Scan for the cell matching the given text and deliver its (X, Y) coordinate at center. 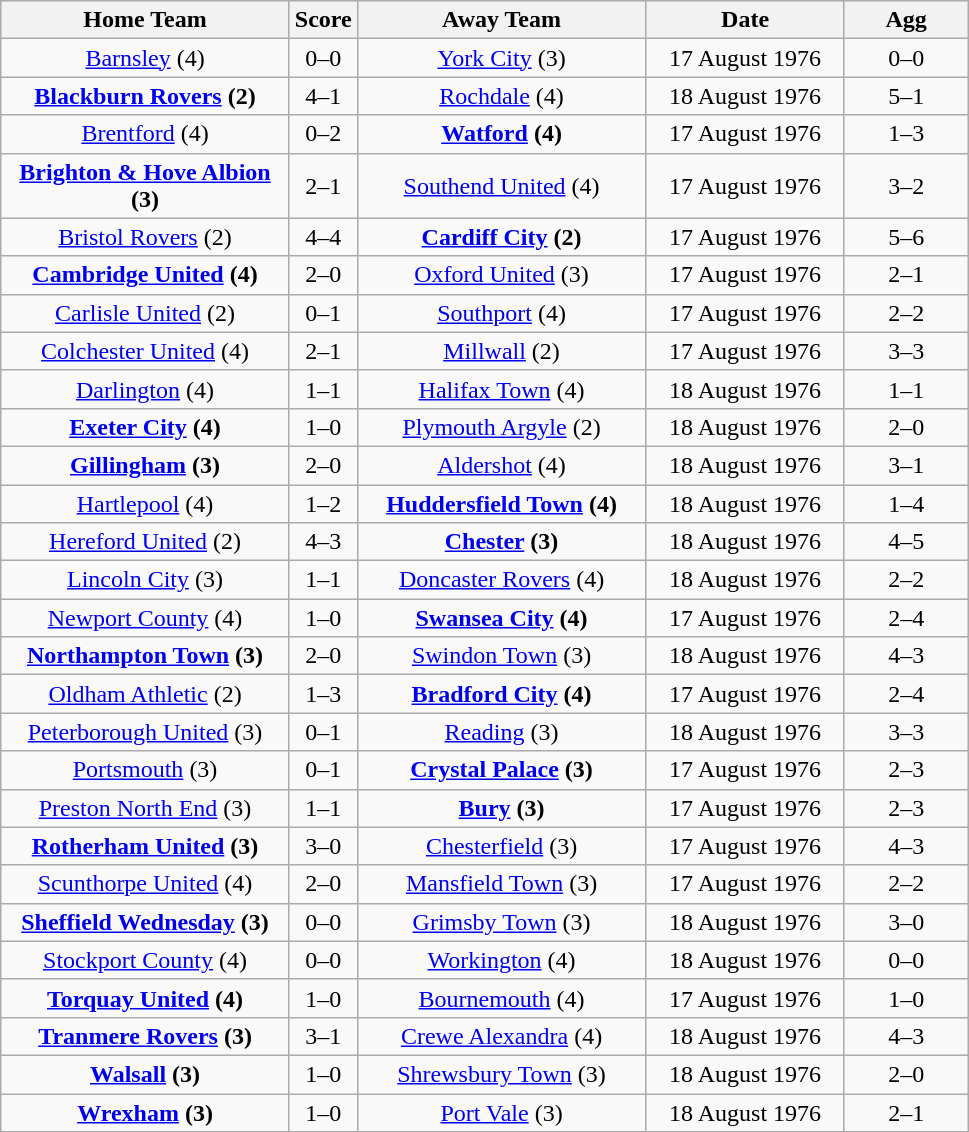
Cambridge United (4) (146, 275)
Home Team (146, 20)
Lincoln City (3) (146, 580)
Agg (906, 20)
Hereford United (2) (146, 542)
Newport County (4) (146, 618)
4–4 (323, 237)
Hartlepool (4) (146, 503)
Stockport County (4) (146, 960)
Preston North End (3) (146, 808)
Oldham Athletic (2) (146, 694)
Shrewsbury Town (3) (502, 1074)
Barnsley (4) (146, 58)
Northampton Town (3) (146, 656)
Millwall (2) (502, 351)
Exeter City (4) (146, 427)
Peterborough United (3) (146, 732)
Away Team (502, 20)
Scunthorpe United (4) (146, 884)
Bury (3) (502, 808)
Walsall (3) (146, 1074)
Bradford City (4) (502, 694)
1–2 (323, 503)
Watford (4) (502, 134)
Brighton & Hove Albion (3) (146, 186)
Portsmouth (3) (146, 770)
Colchester United (4) (146, 351)
Plymouth Argyle (2) (502, 427)
York City (3) (502, 58)
4–5 (906, 542)
Oxford United (3) (502, 275)
Halifax Town (4) (502, 389)
Aldershot (4) (502, 465)
5–1 (906, 96)
4–1 (323, 96)
Southport (4) (502, 313)
3–2 (906, 186)
Reading (3) (502, 732)
Cardiff City (2) (502, 237)
Brentford (4) (146, 134)
Darlington (4) (146, 389)
Port Vale (3) (502, 1113)
Wrexham (3) (146, 1113)
Crystal Palace (3) (502, 770)
1–4 (906, 503)
Swindon Town (3) (502, 656)
Doncaster Rovers (4) (502, 580)
0–2 (323, 134)
Southend United (4) (502, 186)
Bristol Rovers (2) (146, 237)
Rotherham United (3) (146, 846)
Chesterfield (3) (502, 846)
Tranmere Rovers (3) (146, 1036)
Bournemouth (4) (502, 998)
Workington (4) (502, 960)
Date (746, 20)
Rochdale (4) (502, 96)
Swansea City (4) (502, 618)
Huddersfield Town (4) (502, 503)
Score (323, 20)
Chester (3) (502, 542)
Sheffield Wednesday (3) (146, 922)
Blackburn Rovers (2) (146, 96)
5–6 (906, 237)
Grimsby Town (3) (502, 922)
Mansfield Town (3) (502, 884)
Crewe Alexandra (4) (502, 1036)
Torquay United (4) (146, 998)
Gillingham (3) (146, 465)
Carlisle United (2) (146, 313)
